Return (X, Y) of the center of cell containing provided text 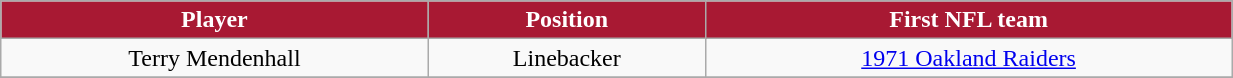
Player (214, 20)
Linebacker (566, 58)
Terry Mendenhall (214, 58)
1971 Oakland Raiders (968, 58)
First NFL team (968, 20)
Position (566, 20)
